Return [x, y] of the center of cell containing provided text 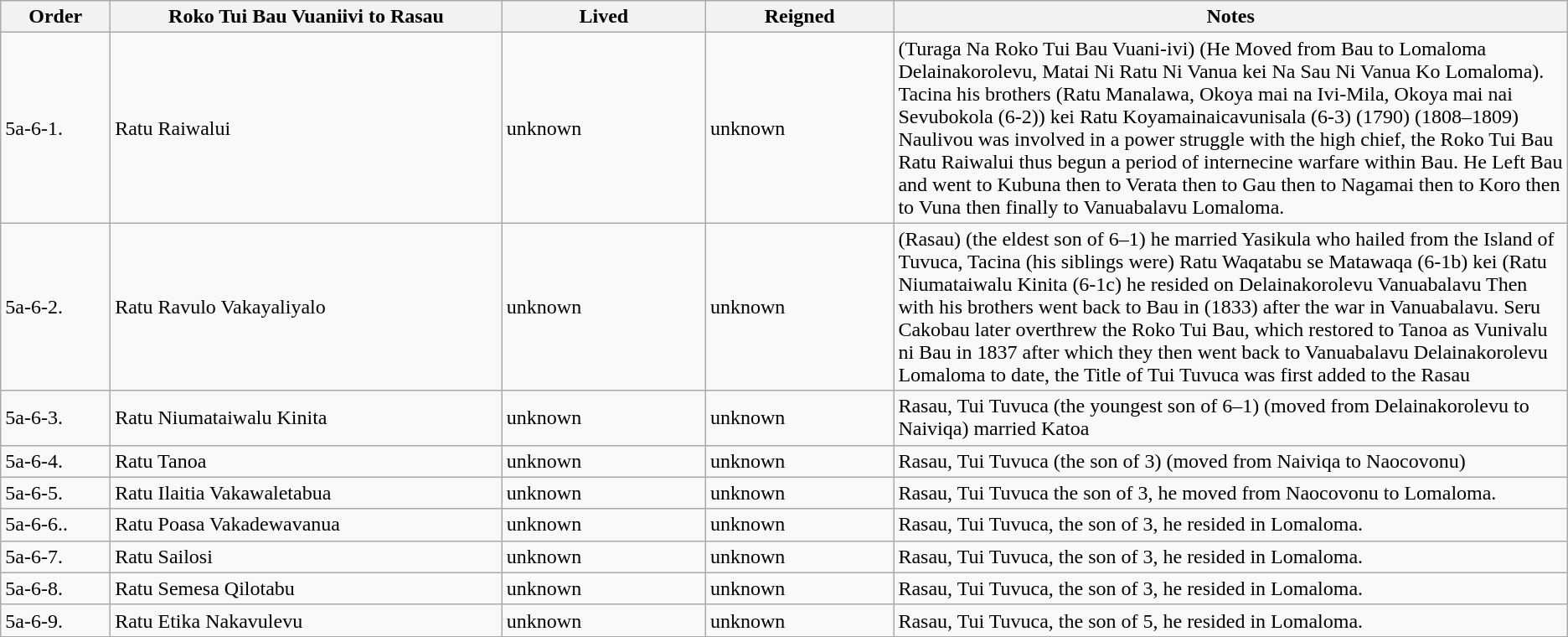
5a-6-6.. [55, 525]
Rasau, Tui Tuvuca, the son of 5, he resided in Lomaloma. [1230, 620]
Ratu Semesa Qilotabu [307, 588]
Ratu Poasa Vakadewavanua [307, 525]
Rasau, Tui Tuvuca the son of 3, he moved from Naocovonu to Lomaloma. [1230, 493]
5a-6-9. [55, 620]
Ratu Raiwalui [307, 127]
Lived [603, 17]
Ratu Niumataiwalu Kinita [307, 417]
Order [55, 17]
Rasau, Tui Tuvuca (the son of 3) (moved from Naiviqa to Naocovonu) [1230, 461]
Ratu Ilaitia Vakawaletabua [307, 493]
5a-6-3. [55, 417]
Reigned [799, 17]
Ratu Ravulo Vakayaliyalo [307, 307]
5a-6-5. [55, 493]
Roko Tui Bau Vuaniivi to Rasau [307, 17]
Ratu Tanoa [307, 461]
5a-6-2. [55, 307]
5a-6-4. [55, 461]
5a-6-1. [55, 127]
Ratu Sailosi [307, 557]
5a-6-7. [55, 557]
Rasau, Tui Tuvuca (the youngest son of 6–1) (moved from Delainakorolevu to Naiviqa) married Katoa [1230, 417]
Ratu Etika Nakavulevu [307, 620]
5a-6-8. [55, 588]
Notes [1230, 17]
